Detect which cell encompasses the target text, then output its (x, y) center coordinate. 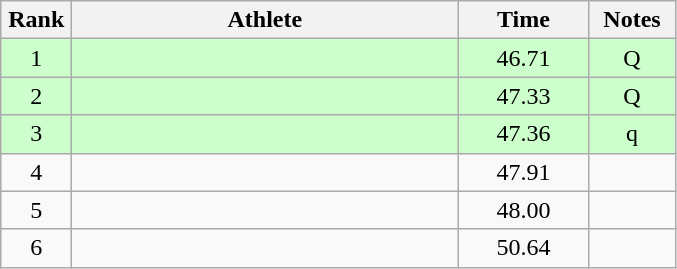
Notes (632, 20)
1 (36, 58)
Athlete (265, 20)
46.71 (524, 58)
47.33 (524, 96)
Rank (36, 20)
4 (36, 172)
6 (36, 248)
q (632, 134)
5 (36, 210)
48.00 (524, 210)
47.91 (524, 172)
47.36 (524, 134)
50.64 (524, 248)
Time (524, 20)
2 (36, 96)
3 (36, 134)
